From the cell containing the given text, extract its center point as [X, Y] coordinate. 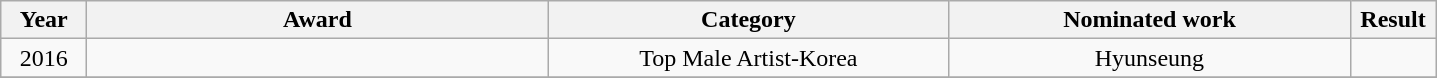
Award [318, 20]
Category [748, 20]
Hyunseung [1150, 58]
Nominated work [1150, 20]
Top Male Artist-Korea [748, 58]
Result [1393, 20]
Year [44, 20]
2016 [44, 58]
